Search for the cell housing the specified text and yield its [x, y] center coordinate. 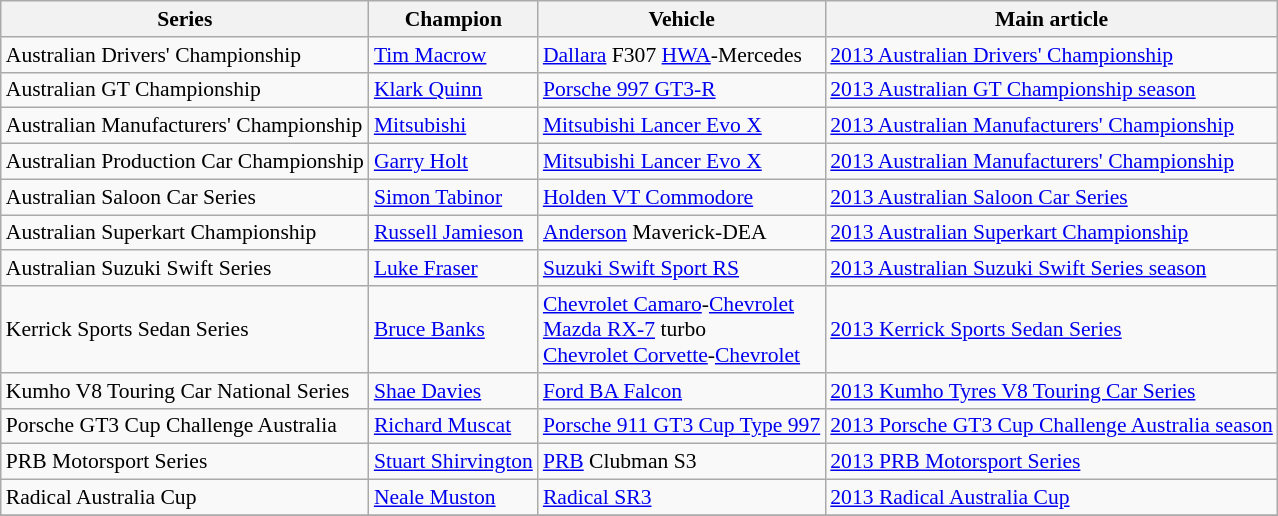
Garry Holt [454, 162]
2013 PRB Motorsport Series [1052, 462]
Kerrick Sports Sedan Series [185, 330]
Suzuki Swift Sport RS [682, 269]
Russell Jamieson [454, 233]
Bruce Banks [454, 330]
2013 Porsche GT3 Cup Challenge Australia season [1052, 426]
Vehicle [682, 19]
Australian Suzuki Swift Series [185, 269]
Main article [1052, 19]
Kumho V8 Touring Car National Series [185, 391]
Anderson Maverick-DEA [682, 233]
2013 Radical Australia Cup [1052, 498]
2013 Australian Saloon Car Series [1052, 197]
Australian Saloon Car Series [185, 197]
PRB Motorsport Series [185, 462]
2013 Kerrick Sports Sedan Series [1052, 330]
PRB Clubman S3 [682, 462]
2013 Australian GT Championship season [1052, 90]
Radical SR3 [682, 498]
Richard Muscat [454, 426]
Australian Production Car Championship [185, 162]
Porsche 997 GT3-R [682, 90]
Champion [454, 19]
2013 Australian Suzuki Swift Series season [1052, 269]
Stuart Shirvington [454, 462]
Porsche GT3 Cup Challenge Australia [185, 426]
Tim Macrow [454, 55]
Simon Tabinor [454, 197]
2013 Australian Drivers' Championship [1052, 55]
Neale Muston [454, 498]
Chevrolet Camaro-ChevroletMazda RX-7 turboChevrolet Corvette-Chevrolet [682, 330]
Ford BA Falcon [682, 391]
Radical Australia Cup [185, 498]
Luke Fraser [454, 269]
Porsche 911 GT3 Cup Type 997 [682, 426]
Series [185, 19]
2013 Kumho Tyres V8 Touring Car Series [1052, 391]
Klark Quinn [454, 90]
Shae Davies [454, 391]
Dallara F307 HWA-Mercedes [682, 55]
Australian GT Championship [185, 90]
2013 Australian Superkart Championship [1052, 233]
Australian Manufacturers' Championship [185, 126]
Holden VT Commodore [682, 197]
Mitsubishi [454, 126]
Australian Superkart Championship [185, 233]
Australian Drivers' Championship [185, 55]
